Return the (x, y) coordinate for the center point of the cell that contains the specified text.  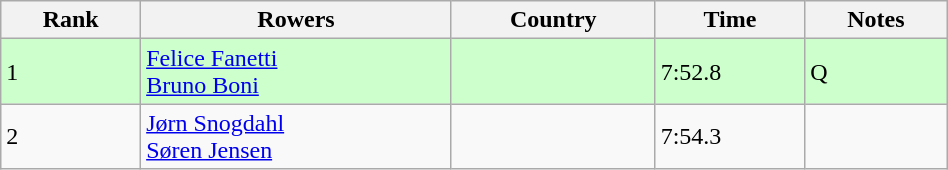
Notes (876, 20)
Jørn SnogdahlSøren Jensen (296, 136)
2 (71, 136)
Rowers (296, 20)
Felice FanettiBruno Boni (296, 72)
7:52.8 (730, 72)
Country (553, 20)
Rank (71, 20)
7:54.3 (730, 136)
1 (71, 72)
Time (730, 20)
Q (876, 72)
